Identify which cell holds the provided text, then report its (X, Y) central coordinate. 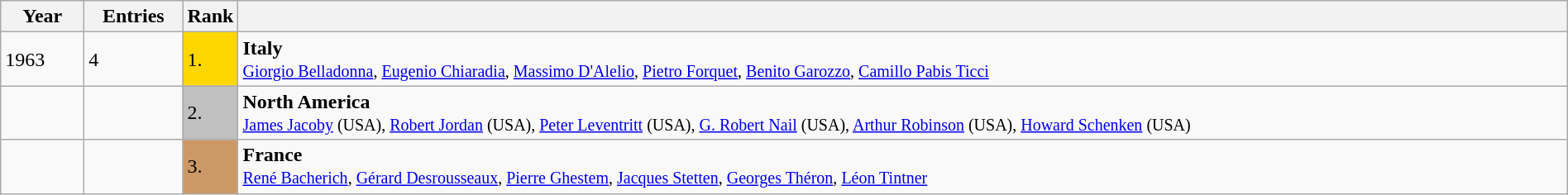
4 (134, 59)
2. (210, 112)
3. (210, 167)
Entries (134, 17)
ItalyGiorgio Belladonna, Eugenio Chiaradia, Massimo D'Alelio, Pietro Forquet, Benito Garozzo, Camillo Pabis Ticci (903, 59)
1. (210, 59)
FranceRené Bacherich, Gérard Desrousseaux, Pierre Ghestem, Jacques Stetten, Georges Théron, Léon Tintner (903, 167)
1963 (43, 59)
Year (43, 17)
North AmericaJames Jacoby (USA), Robert Jordan (USA), Peter Leventritt (USA), G. Robert Nail (USA), Arthur Robinson (USA), Howard Schenken (USA) (903, 112)
Rank (210, 17)
